Output the (X, Y) coordinate of the center of the cell containing the given text.  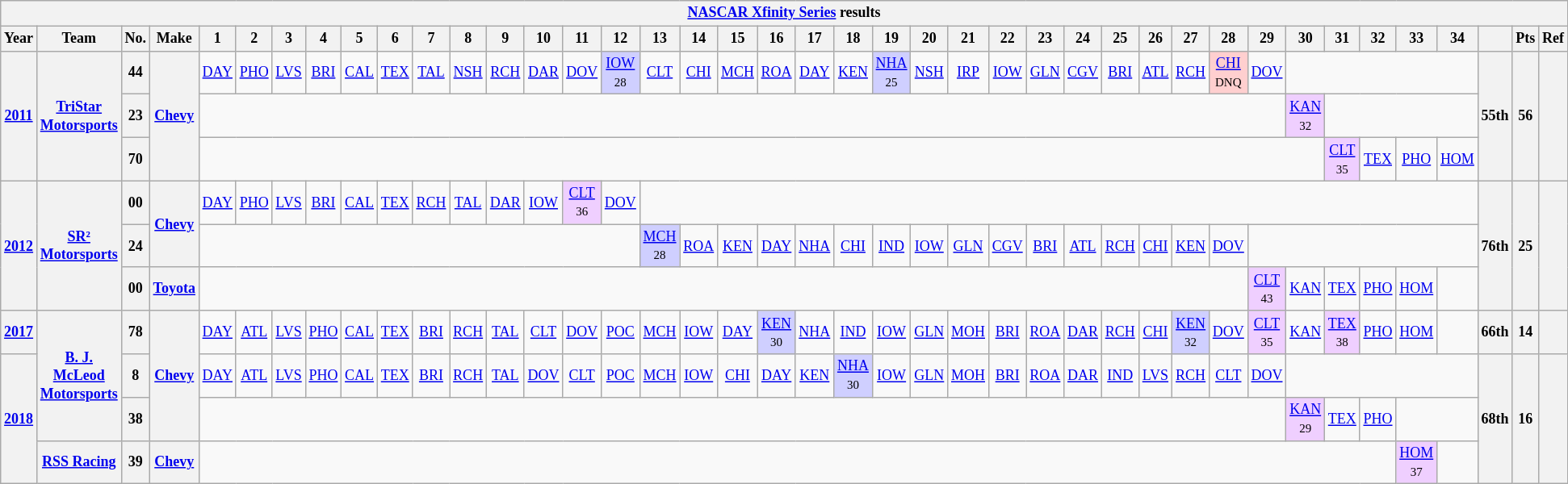
Ref (1553, 39)
B. J. McLeod Motorsports (79, 376)
NHA25 (891, 73)
1 (217, 39)
KAN29 (1306, 419)
29 (1267, 39)
33 (1416, 39)
18 (853, 39)
CHIDNQ (1228, 73)
12 (621, 39)
28 (1228, 39)
5 (360, 39)
21 (969, 39)
27 (1191, 39)
78 (136, 332)
44 (136, 73)
KEN30 (777, 332)
66th (1495, 332)
11 (582, 39)
2011 (19, 116)
No. (136, 39)
NASCAR Xfinity Series results (785, 13)
TEX38 (1342, 332)
KEN32 (1191, 332)
70 (136, 159)
26 (1155, 39)
10 (543, 39)
2018 (19, 419)
20 (929, 39)
TriStar Motorsports (79, 116)
19 (891, 39)
55th (1495, 116)
31 (1342, 39)
Pts (1526, 39)
56 (1526, 116)
KAN32 (1306, 116)
13 (660, 39)
CLT43 (1267, 289)
4 (323, 39)
15 (738, 39)
22 (1008, 39)
RSS Racing (79, 462)
Team (79, 39)
IRP (969, 73)
2 (254, 39)
39 (136, 462)
9 (505, 39)
Year (19, 39)
2017 (19, 332)
68th (1495, 419)
Make (174, 39)
IOW28 (621, 73)
7 (431, 39)
2012 (19, 245)
32 (1377, 39)
38 (136, 419)
30 (1306, 39)
34 (1458, 39)
HOM37 (1416, 462)
17 (815, 39)
NHA30 (853, 376)
SR² Motorsports (79, 245)
Toyota (174, 289)
CLT36 (582, 202)
3 (289, 39)
6 (395, 39)
76th (1495, 245)
MCH28 (660, 246)
